Return the [X, Y] coordinate for the center point of the cell that contains the specified text.  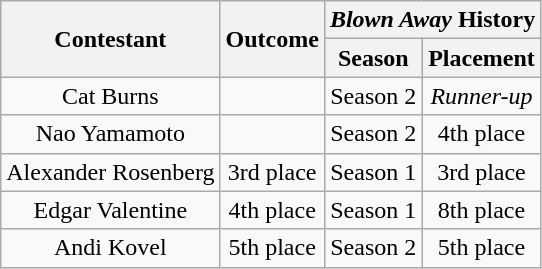
Contestant [110, 39]
Edgar Valentine [110, 210]
Alexander Rosenberg [110, 172]
Andi Kovel [110, 248]
Nao Yamamoto [110, 134]
Outcome [272, 39]
Season [373, 58]
Cat Burns [110, 96]
Runner-up [482, 96]
Placement [482, 58]
8th place [482, 210]
Blown Away History [432, 20]
